Determine the [X, Y] coordinate at the center of the cell enclosing the given text.  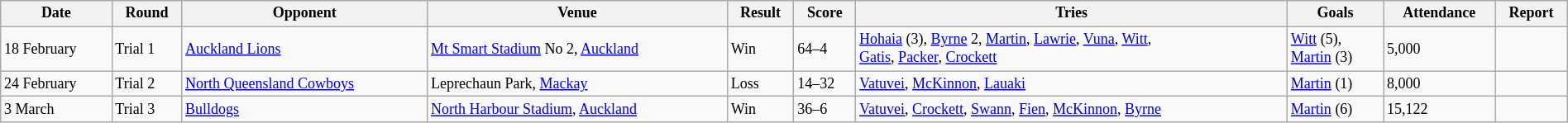
North Queensland Cowboys [304, 84]
Loss [761, 84]
Report [1532, 13]
8,000 [1439, 84]
Round [147, 13]
Tries [1072, 13]
18 February [56, 49]
Martin (1) [1336, 84]
Leprechaun Park, Mackay [577, 84]
Opponent [304, 13]
Bulldogs [304, 109]
Result [761, 13]
5,000 [1439, 49]
Venue [577, 13]
14–32 [825, 84]
64–4 [825, 49]
Attendance [1439, 13]
Witt (5), Martin (3) [1336, 49]
Vatuvei, McKinnon, Lauaki [1072, 84]
Score [825, 13]
Hohaia (3), Byrne 2, Martin, Lawrie, Vuna, Witt, Gatis, Packer, Crockett [1072, 49]
Auckland Lions [304, 49]
Date [56, 13]
Trial 1 [147, 49]
Trial 2 [147, 84]
15,122 [1439, 109]
Goals [1336, 13]
North Harbour Stadium, Auckland [577, 109]
Mt Smart Stadium No 2, Auckland [577, 49]
3 March [56, 109]
Martin (6) [1336, 109]
36–6 [825, 109]
Trial 3 [147, 109]
24 February [56, 84]
Vatuvei, Crockett, Swann, Fien, McKinnon, Byrne [1072, 109]
